For the text-containing cell, return its midpoint in [X, Y] coordinate format. 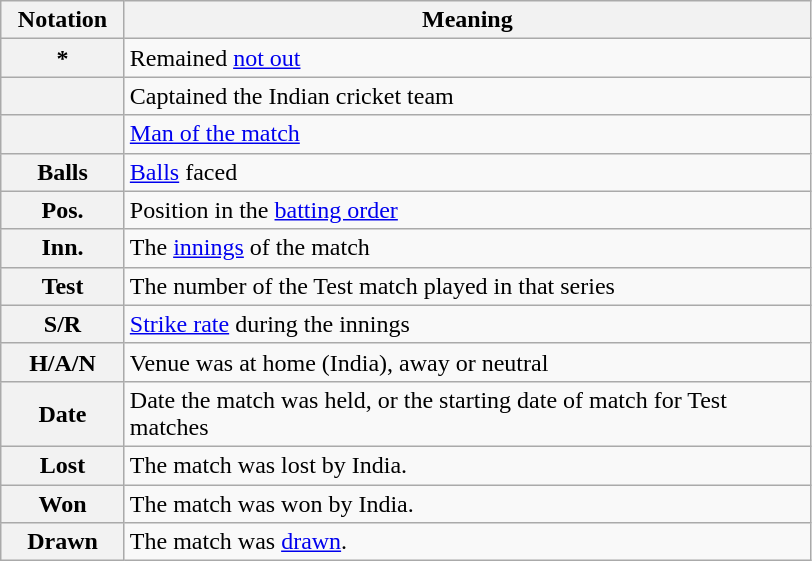
Drawn [63, 542]
The number of the Test match played in that series [467, 286]
Captained the Indian cricket team [467, 96]
Position in the batting order [467, 210]
Test [63, 286]
Won [63, 503]
The innings of the match [467, 248]
* [63, 58]
Lost [63, 465]
Date [63, 414]
Balls faced [467, 172]
The match was lost by India. [467, 465]
Balls [63, 172]
Inn. [63, 248]
H/A/N [63, 362]
The match was drawn. [467, 542]
S/R [63, 324]
Pos. [63, 210]
Meaning [467, 20]
Date the match was held, or the starting date of match for Test matches [467, 414]
Man of the match [467, 134]
Remained not out [467, 58]
Notation [63, 20]
Strike rate during the innings [467, 324]
The match was won by India. [467, 503]
Venue was at home (India), away or neutral [467, 362]
